Identify which cell holds the provided text, then report its (x, y) central coordinate. 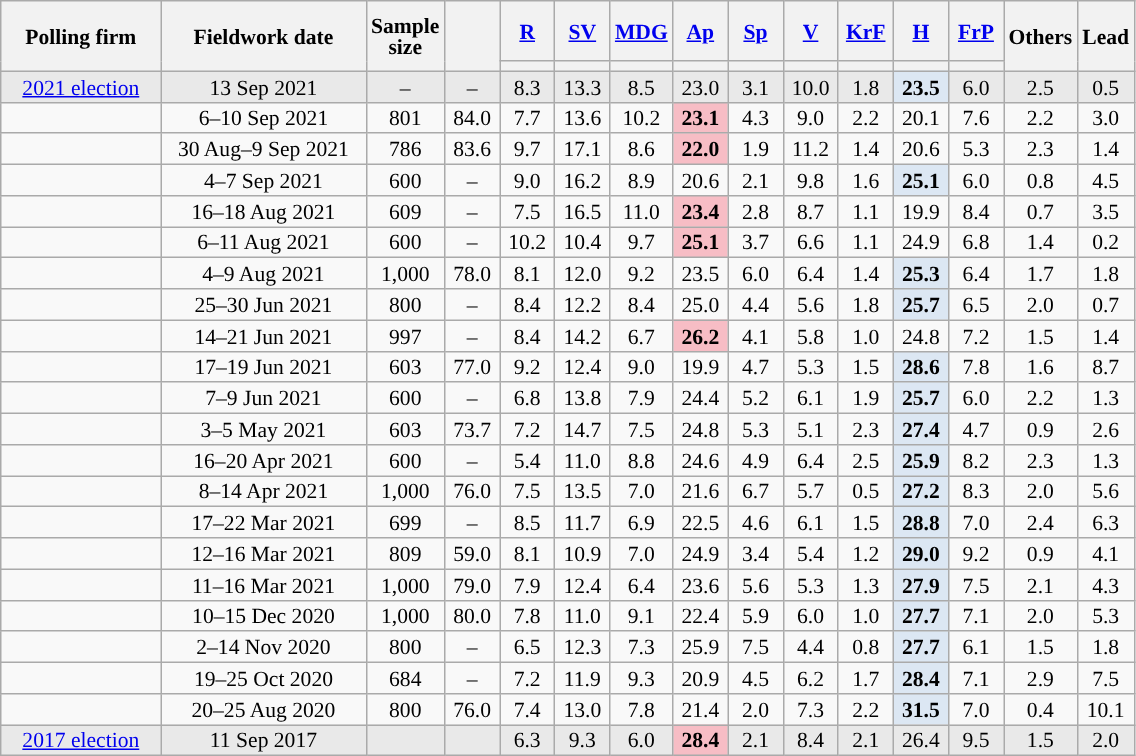
Ap (700, 31)
3.1 (756, 86)
809 (405, 554)
6.2 (810, 678)
3.5 (1106, 212)
27.4 (920, 430)
3.7 (756, 242)
4–9 Aug 2021 (264, 274)
MDG (642, 31)
8.6 (642, 150)
23.6 (700, 584)
6.6 (810, 242)
10.0 (810, 86)
16–18 Aug 2021 (264, 212)
24.6 (700, 460)
21.4 (700, 710)
Sp (756, 31)
3–5 May 2021 (264, 430)
2–14 Nov 2020 (264, 648)
14.2 (582, 336)
77.0 (472, 366)
8–14 Apr 2021 (264, 492)
KrF (866, 31)
8.2 (976, 460)
2.9 (1041, 678)
5.1 (810, 430)
17–22 Mar 2021 (264, 522)
24.4 (700, 398)
3.0 (1106, 118)
6–11 Aug 2021 (264, 242)
H (920, 31)
22.4 (700, 616)
0.2 (1106, 242)
84.0 (472, 118)
11.9 (582, 678)
13.6 (582, 118)
7.4 (528, 710)
R (528, 31)
73.7 (472, 430)
12.0 (582, 274)
16–20 Apr 2021 (264, 460)
20–25 Aug 2020 (264, 710)
26.2 (700, 336)
0.4 (1041, 710)
14.7 (582, 430)
5.9 (756, 616)
23.4 (700, 212)
79.0 (472, 584)
28.6 (920, 366)
12–16 Mar 2021 (264, 554)
Lead (1106, 36)
4–7 Sep 2021 (264, 180)
2017 election (81, 740)
7–9 Jun 2021 (264, 398)
8.9 (642, 180)
6–10 Sep 2021 (264, 118)
12.3 (582, 648)
4.6 (756, 522)
10.9 (582, 554)
1.2 (866, 554)
27.9 (920, 584)
17–19 Jun 2021 (264, 366)
22.5 (700, 522)
31.5 (920, 710)
10.4 (582, 242)
997 (405, 336)
13 Sep 2021 (264, 86)
20.9 (700, 678)
SV (582, 31)
FrP (976, 31)
19–25 Oct 2020 (264, 678)
6.9 (642, 522)
V (810, 31)
83.6 (472, 150)
13.3 (582, 86)
9.1 (642, 616)
Fieldwork date (264, 36)
3.4 (756, 554)
14–21 Jun 2021 (264, 336)
23.1 (700, 118)
25.3 (920, 274)
9.8 (810, 180)
20.1 (920, 118)
23.0 (700, 86)
699 (405, 522)
801 (405, 118)
27.2 (920, 492)
Samplesize (405, 36)
2.8 (756, 212)
28.8 (920, 522)
7.7 (528, 118)
11 Sep 2017 (264, 740)
609 (405, 212)
11.2 (810, 150)
10.1 (1106, 710)
13.5 (582, 492)
25.0 (700, 304)
10–15 Dec 2020 (264, 616)
13.8 (582, 398)
17.1 (582, 150)
5.2 (756, 398)
786 (405, 150)
5.7 (810, 492)
5.8 (810, 336)
59.0 (472, 554)
9.5 (976, 740)
4.9 (756, 460)
22.0 (700, 150)
2.4 (1041, 522)
26.4 (920, 740)
12.2 (582, 304)
78.0 (472, 274)
Polling firm (81, 36)
80.0 (472, 616)
2021 election (81, 86)
11–16 Mar 2021 (264, 584)
30 Aug–9 Sep 2021 (264, 150)
Others (1041, 36)
11.7 (582, 522)
29.0 (920, 554)
7.6 (976, 118)
21.6 (700, 492)
16.5 (582, 212)
13.0 (582, 710)
16.2 (582, 180)
8.8 (642, 460)
2.6 (1106, 430)
25–30 Jun 2021 (264, 304)
684 (405, 678)
